From the cell containing the given text, extract its center point as (X, Y) coordinate. 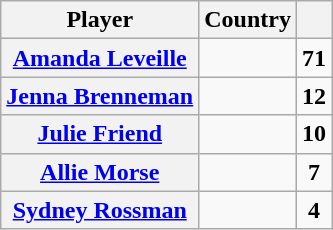
4 (314, 210)
Allie Morse (100, 172)
Amanda Leveille (100, 58)
Country (248, 20)
10 (314, 134)
12 (314, 96)
7 (314, 172)
Player (100, 20)
Julie Friend (100, 134)
Jenna Brenneman (100, 96)
71 (314, 58)
Sydney Rossman (100, 210)
